Locate the cell with the specified text and output its [x, y] center coordinate. 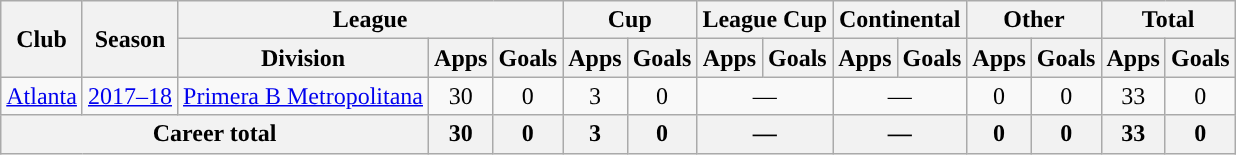
Club [42, 39]
League [370, 20]
2017–18 [130, 96]
Division [304, 58]
Atlanta [42, 96]
Cup [630, 20]
Primera B Metropolitana [304, 96]
Other [1034, 20]
Continental [900, 20]
League Cup [765, 20]
Season [130, 39]
Total [1168, 20]
Career total [215, 134]
